Locate the cell with the specified text and output its (X, Y) center coordinate. 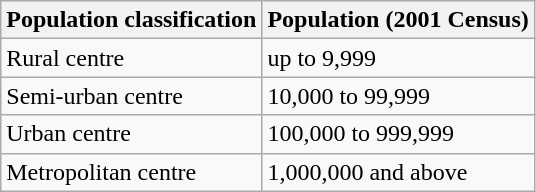
Population (2001 Census) (398, 20)
100,000 to 999,999 (398, 134)
Semi-urban centre (132, 96)
1,000,000 and above (398, 172)
Metropolitan centre (132, 172)
10,000 to 99,999 (398, 96)
up to 9,999 (398, 58)
Rural centre (132, 58)
Population classification (132, 20)
Urban centre (132, 134)
